Capture the cell that displays the provided text and extract its (X, Y) central coordinate. 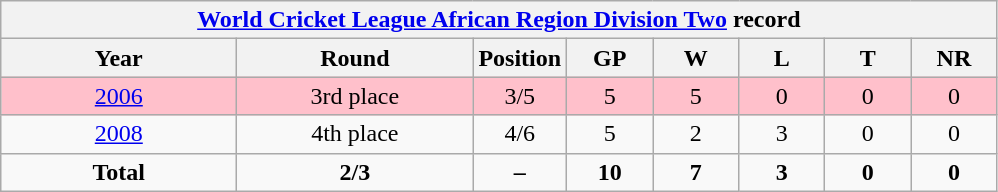
10 (610, 172)
2008 (119, 134)
Position (520, 58)
Year (119, 58)
7 (696, 172)
L (782, 58)
Total (119, 172)
3rd place (355, 96)
4/6 (520, 134)
World Cricket League African Region Division Two record (499, 20)
GP (610, 58)
NR (954, 58)
2006 (119, 96)
T (868, 58)
2 (696, 134)
4th place (355, 134)
Round (355, 58)
2/3 (355, 172)
W (696, 58)
3/5 (520, 96)
– (520, 172)
